Provide the [x, y] coordinate of the cell's center where the given text is located.  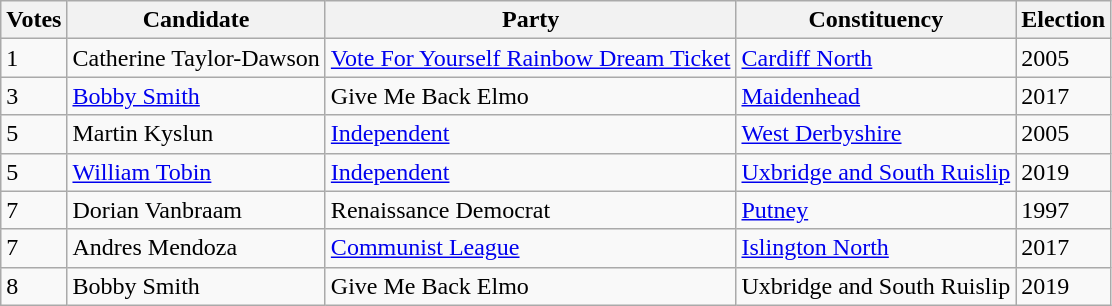
Catherine Taylor-Dawson [196, 58]
Cardiff North [876, 58]
Islington North [876, 248]
Communist League [530, 248]
Candidate [196, 20]
Election [1064, 20]
Martin Kyslun [196, 134]
Andres Mendoza [196, 248]
Party [530, 20]
8 [34, 286]
Renaissance Democrat [530, 210]
3 [34, 96]
Putney [876, 210]
1997 [1064, 210]
Dorian Vanbraam [196, 210]
Constituency [876, 20]
West Derbyshire [876, 134]
William Tobin [196, 172]
Maidenhead [876, 96]
Vote For Yourself Rainbow Dream Ticket [530, 58]
1 [34, 58]
Votes [34, 20]
